Find where the given text appears and provide that cell's center as [x, y] coordinate. 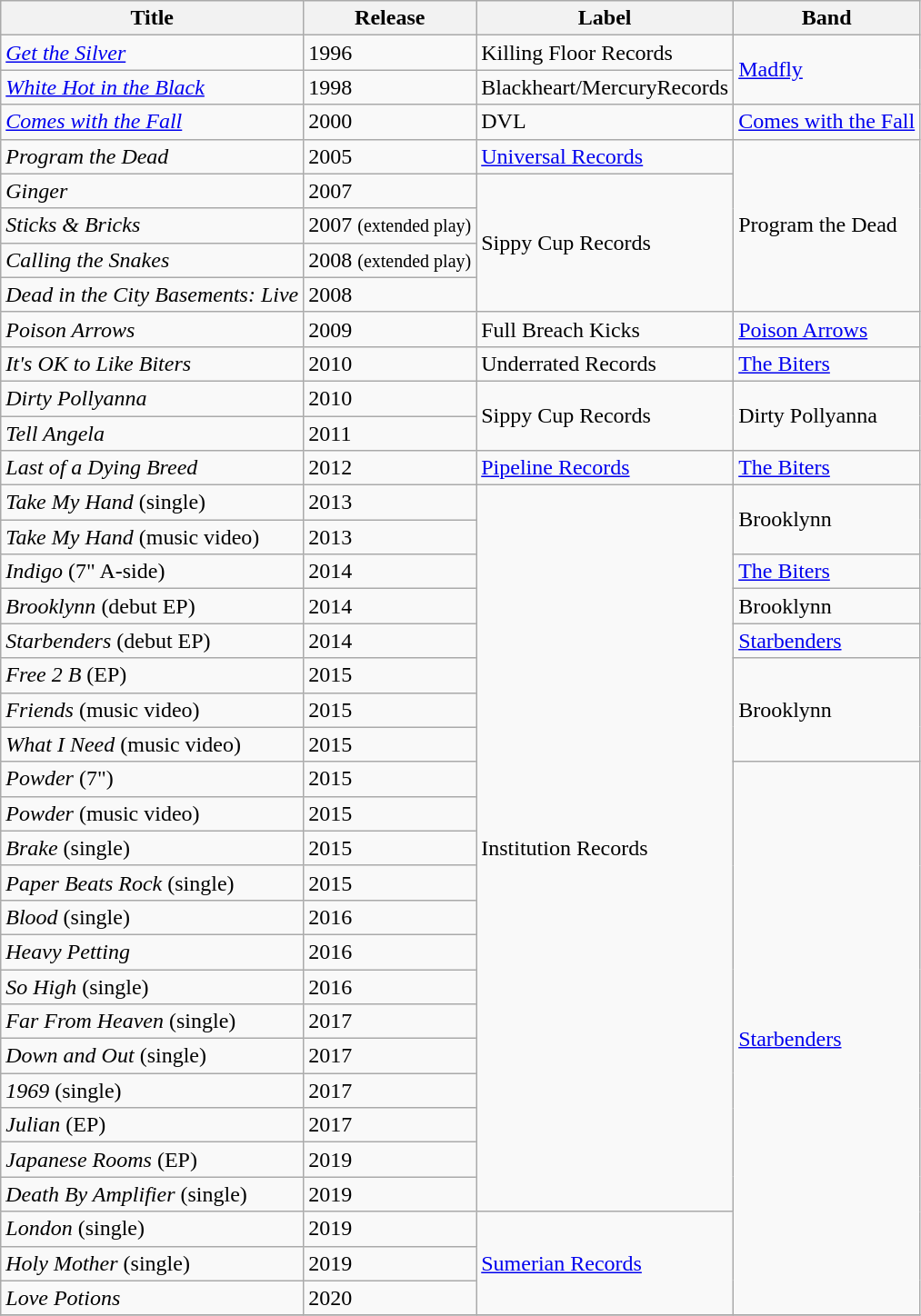
Take My Hand (music video) [153, 537]
Band [827, 18]
Sticks & Bricks [153, 225]
Universal Records [606, 156]
1969 (single) [153, 1091]
Label [606, 18]
Underrated Records [606, 364]
Julian (EP) [153, 1125]
London (single) [153, 1229]
1998 [390, 87]
Full Breach Kicks [606, 329]
2008 (extended play) [390, 260]
2008 [390, 294]
White Hot in the Black [153, 87]
2020 [390, 1298]
Powder (7") [153, 779]
It's OK to Like Biters [153, 364]
Institution Records [606, 849]
Blackheart/MercuryRecords [606, 87]
Indigo (7" A-side) [153, 572]
2007 [390, 191]
2000 [390, 122]
Release [390, 18]
Starbenders (debut EP) [153, 641]
Heavy Petting [153, 952]
Take My Hand (single) [153, 503]
Brooklynn (debut EP) [153, 606]
Brake (single) [153, 848]
Free 2 B (EP) [153, 675]
Last of a Dying Breed [153, 468]
Down and Out (single) [153, 1056]
Far From Heaven (single) [153, 1022]
Calling the Snakes [153, 260]
Madfly [827, 70]
2005 [390, 156]
Paper Beats Rock (single) [153, 882]
2009 [390, 329]
Killing Floor Records [606, 53]
2012 [390, 468]
Pipeline Records [606, 468]
Sumerian Records [606, 1263]
1996 [390, 53]
DVL [606, 122]
Love Potions [153, 1298]
2011 [390, 434]
2007 (extended play) [390, 225]
Get the Silver [153, 53]
Powder (music video) [153, 813]
So High (single) [153, 986]
Dead in the City Basements: Live [153, 294]
Title [153, 18]
Japanese Rooms (EP) [153, 1160]
Holy Mother (single) [153, 1263]
Friends (music video) [153, 710]
Tell Angela [153, 434]
Blood (single) [153, 917]
Ginger [153, 191]
What I Need (music video) [153, 744]
Death By Amplifier (single) [153, 1194]
